Provide the [X, Y] coordinate of the cell's center where the given text is located.  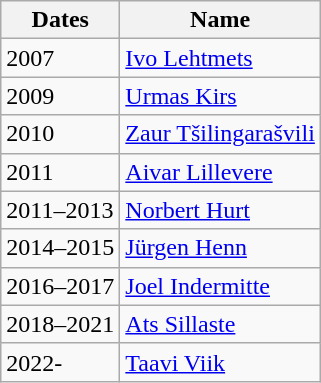
2014–2015 [60, 248]
Aivar Lillevere [220, 172]
Urmas Kirs [220, 96]
Taavi Viik [220, 362]
2011 [60, 172]
Jürgen Henn [220, 248]
Joel Indermitte [220, 286]
2016–2017 [60, 286]
2007 [60, 58]
2009 [60, 96]
Zaur Tšilingarašvili [220, 134]
Ats Sillaste [220, 324]
Dates [60, 20]
2010 [60, 134]
Name [220, 20]
2022- [60, 362]
2011–2013 [60, 210]
Norbert Hurt [220, 210]
2018–2021 [60, 324]
Ivo Lehtmets [220, 58]
